Provide the [x, y] coordinate of the cell's center where the given text is located.  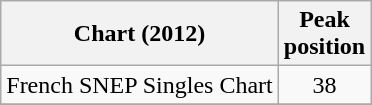
French SNEP Singles Chart [140, 85]
Chart (2012) [140, 34]
Peakposition [324, 34]
38 [324, 85]
